Output the (x, y) coordinate of the center of the cell containing the given text.  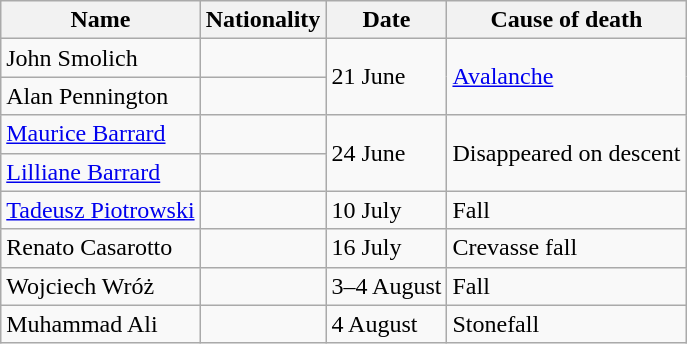
Cause of death (566, 20)
Tadeusz Piotrowski (100, 210)
Alan Pennington (100, 96)
Disappeared on descent (566, 153)
Lilliane Barrard (100, 172)
Muhammad Ali (100, 324)
21 June (386, 77)
Wojciech Wróż (100, 286)
Stonefall (566, 324)
24 June (386, 153)
4 August (386, 324)
Renato Casarotto (100, 248)
John Smolich (100, 58)
Nationality (263, 20)
Name (100, 20)
10 July (386, 210)
Date (386, 20)
Crevasse fall (566, 248)
Maurice Barrard (100, 134)
16 July (386, 248)
3–4 August (386, 286)
Avalanche (566, 77)
